Pinpoint the cell where the given text exists, returning its [x, y] midpoint coordinate. 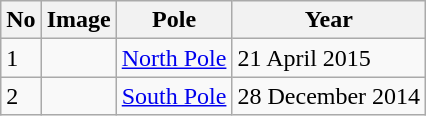
Year [329, 20]
North Pole [174, 58]
Pole [174, 20]
1 [21, 58]
No [21, 20]
28 December 2014 [329, 96]
Image [78, 20]
21 April 2015 [329, 58]
South Pole [174, 96]
2 [21, 96]
